Provide the (X, Y) coordinate of the cell's center where the given text is located.  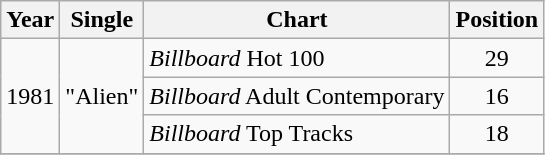
Billboard Top Tracks (297, 134)
16 (497, 96)
Single (102, 20)
Billboard Adult Contemporary (297, 96)
Billboard Hot 100 (297, 58)
Position (497, 20)
18 (497, 134)
Chart (297, 20)
1981 (30, 96)
Year (30, 20)
"Alien" (102, 96)
29 (497, 58)
